Locate the cell with the specified text and output its (x, y) center coordinate. 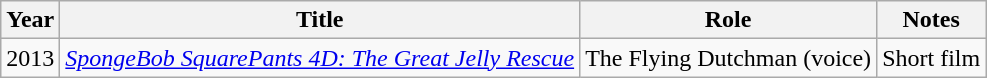
Title (320, 20)
The Flying Dutchman (voice) (728, 58)
Year (30, 20)
Notes (932, 20)
SpongeBob SquarePants 4D: The Great Jelly Rescue (320, 58)
2013 (30, 58)
Short film (932, 58)
Role (728, 20)
